For the text-containing cell, return its midpoint in [x, y] coordinate format. 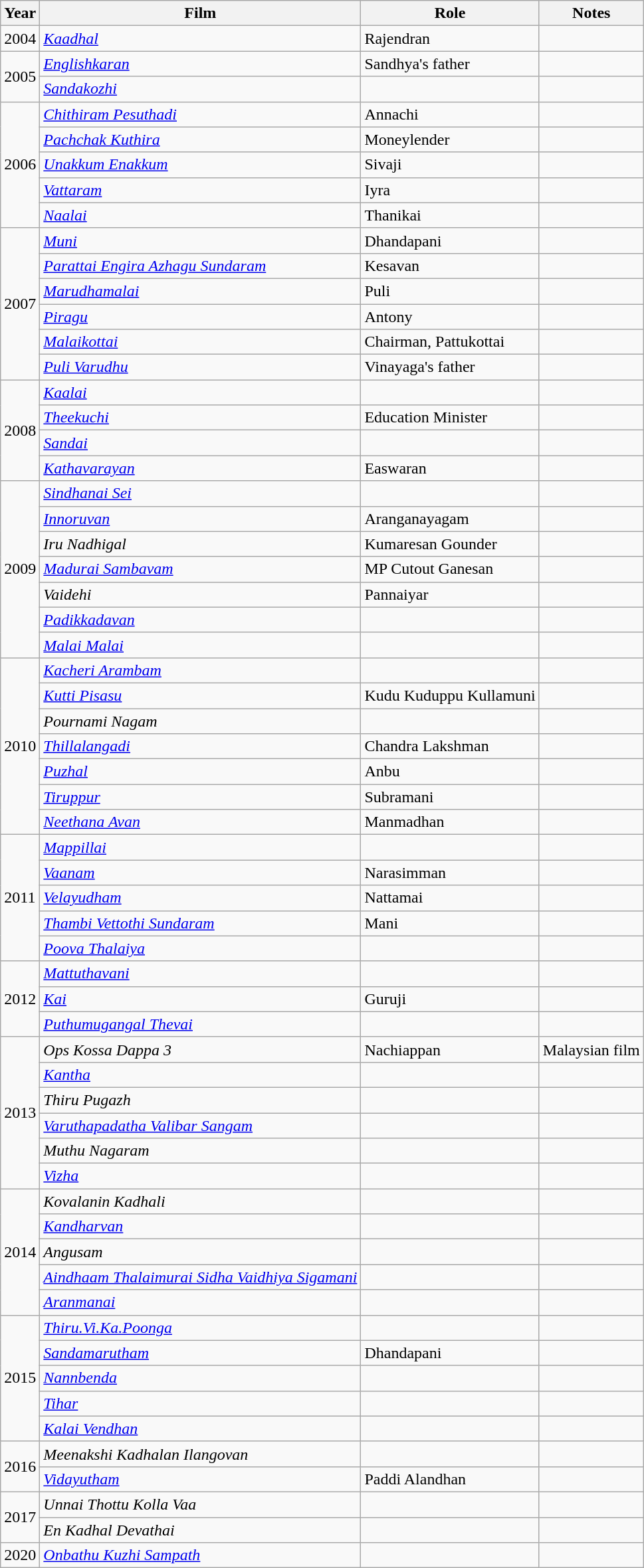
Education Minister [450, 418]
Chithiram Pesuthadi [201, 114]
Subramani [450, 797]
2015 [20, 1378]
Pournami Nagam [201, 721]
Kesavan [450, 266]
Paddi Alandhan [450, 1479]
Vaidehi [201, 594]
Kacheri Arambam [201, 670]
Kutti Pisasu [201, 695]
Malaysian film [591, 1049]
Puzhal [201, 772]
Malai Malai [201, 645]
Vizha [201, 1176]
Thiru Pugazh [201, 1100]
Muthu Nagaram [201, 1151]
Englishkaran [201, 64]
Velayudham [201, 898]
2016 [20, 1466]
Annachi [450, 114]
Vidayutham [201, 1479]
Easwaran [450, 468]
Rajendran [450, 39]
Moneylender [450, 139]
Chairman, Pattukottai [450, 342]
Thambi Vettothi Sundaram [201, 923]
Varuthapadatha Valibar Sangam [201, 1126]
Puthumugangal Thevai [201, 1024]
Kalai Vendhan [201, 1429]
Padikkadavan [201, 620]
Guruji [450, 999]
Sivaji [450, 165]
Aranganayagam [450, 519]
Anbu [450, 772]
Thiru.Vi.Ka.Poonga [201, 1328]
Year [20, 13]
Pannaiyar [450, 594]
Unakkum Enakkum [201, 165]
Muni [201, 240]
Sindhanai Sei [201, 493]
2006 [20, 165]
Kaalai [201, 392]
Piragu [201, 317]
Kantha [201, 1075]
MP Cutout Ganesan [450, 569]
Puli [450, 291]
2008 [20, 430]
Manmadhan [450, 822]
Innoruvan [201, 519]
2009 [20, 569]
Kaadhal [201, 39]
Kumaresan Gounder [450, 544]
Kandharvan [201, 1227]
Kathavarayan [201, 468]
Nannbenda [201, 1378]
2017 [20, 1517]
Thanikai [450, 215]
Mappillai [201, 847]
Unnai Thottu Kolla Vaa [201, 1504]
Notes [591, 13]
2014 [20, 1252]
Marudhamalai [201, 291]
Iyra [450, 190]
2020 [20, 1555]
Parattai Engira Azhagu Sundaram [201, 266]
Meenakshi Kadhalan Ilangovan [201, 1454]
Mattuthavani [201, 974]
2005 [20, 76]
Thillalangadi [201, 746]
Tihar [201, 1403]
Nachiappan [450, 1049]
Vinayaga's father [450, 367]
Angusam [201, 1252]
2007 [20, 304]
Narasimman [450, 873]
Aindhaam Thalaimurai Sidha Vaidhiya Sigamani [201, 1277]
Mani [450, 923]
Malaikottai [201, 342]
Onbathu Kuzhi Sampath [201, 1555]
Chandra Lakshman [450, 746]
Ops Kossa Dappa 3 [201, 1049]
Vattaram [201, 190]
Kai [201, 999]
Madurai Sambavam [201, 569]
2012 [20, 999]
Puli Varudhu [201, 367]
Role [450, 13]
Tiruppur [201, 797]
Pachchak Kuthira [201, 139]
Film [201, 13]
Antony [450, 317]
2013 [20, 1112]
Sandhya's father [450, 64]
Sandai [201, 443]
En Kadhal Devathai [201, 1529]
2004 [20, 39]
2010 [20, 746]
Poova Thalaiya [201, 948]
Neethana Avan [201, 822]
Vaanam [201, 873]
2011 [20, 898]
Aranmanai [201, 1302]
Iru Nadhigal [201, 544]
Theekuchi [201, 418]
Nattamai [450, 898]
Sandakozhi [201, 89]
Kovalanin Kadhali [201, 1201]
Naalai [201, 215]
Kudu Kuduppu Kullamuni [450, 695]
Sandamarutham [201, 1353]
